From the cell containing the given text, extract its center point as (x, y) coordinate. 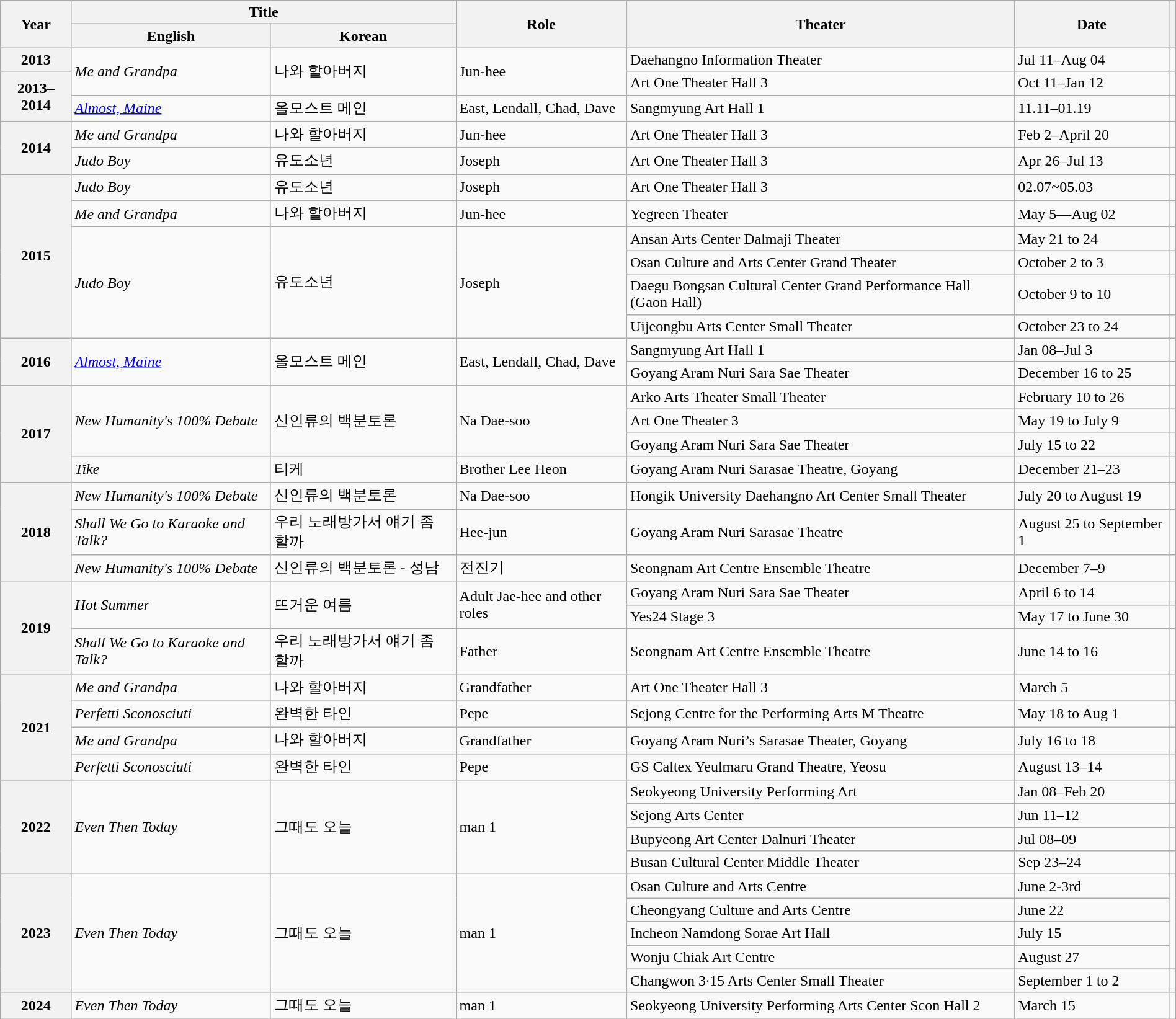
2016 (36, 362)
02.07~05.03 (1092, 187)
July 16 to 18 (1092, 741)
April 6 to 14 (1092, 593)
Brother Lee Heon (541, 469)
Apr 26–Jul 13 (1092, 161)
2017 (36, 434)
Sep 23–24 (1092, 863)
Seokyeong University Performing Arts Center Scon Hall 2 (820, 1006)
전진기 (541, 568)
Jul 08–09 (1092, 839)
Tike (171, 469)
Theater (820, 24)
February 10 to 26 (1092, 397)
October 23 to 24 (1092, 326)
May 21 to 24 (1092, 239)
May 19 to July 9 (1092, 421)
July 15 to 22 (1092, 444)
Title (264, 12)
Father (541, 651)
Osan Culture and Arts Centre (820, 886)
Wonju Chiak Art Centre (820, 957)
June 2-3rd (1092, 886)
Bupyeong Art Center Dalnuri Theater (820, 839)
August 13–14 (1092, 767)
2022 (36, 827)
2021 (36, 727)
Arko Arts Theater Small Theater (820, 397)
Yegreen Theater (820, 213)
Daehangno Information Theater (820, 60)
December 21–23 (1092, 469)
Role (541, 24)
Goyang Aram Nuri Sarasae Theatre (820, 532)
Goyang Aram Nuri’s Sarasae Theater, Goyang (820, 741)
11.11–01.19 (1092, 108)
2024 (36, 1006)
Feb 2–April 20 (1092, 135)
2018 (36, 532)
October 9 to 10 (1092, 294)
Changwon 3·15 Arts Center Small Theater (820, 981)
June 14 to 16 (1092, 651)
June 22 (1092, 910)
December 7–9 (1092, 568)
December 16 to 25 (1092, 373)
Hot Summer (171, 605)
Jul 11–Aug 04 (1092, 60)
Sejong Centre for the Performing Arts M Theatre (820, 714)
Jan 08–Feb 20 (1092, 792)
2015 (36, 256)
Busan Cultural Center Middle Theater (820, 863)
Year (36, 24)
Hongik University Daehangno Art Center Small Theater (820, 496)
Oct 11–Jan 12 (1092, 83)
Incheon Namdong Sorae Art Hall (820, 933)
Korean (363, 36)
Art One Theater 3 (820, 421)
Date (1092, 24)
Uijeongbu Arts Center Small Theater (820, 326)
2013 (36, 60)
Goyang Aram Nuri Sarasae Theatre, Goyang (820, 469)
May 17 to June 30 (1092, 616)
신인류의 백분토론 - 성남 (363, 568)
2019 (36, 628)
GS Caltex Yeulmaru Grand Theatre, Yeosu (820, 767)
September 1 to 2 (1092, 981)
Jun 11–12 (1092, 816)
March 5 (1092, 687)
Adult Jae-hee and other roles (541, 605)
2014 (36, 148)
August 25 to September 1 (1092, 532)
Hee-jun (541, 532)
Ansan Arts Center Dalmaji Theater (820, 239)
May 18 to Aug 1 (1092, 714)
Daegu Bongsan Cultural Center Grand Performance Hall (Gaon Hall) (820, 294)
2023 (36, 933)
티케 (363, 469)
뜨거운 여름 (363, 605)
Osan Culture and Arts Center Grand Theater (820, 262)
July 15 (1092, 933)
Sejong Arts Center (820, 816)
Seokyeong University Performing Art (820, 792)
Cheongyang Culture and Arts Centre (820, 910)
English (171, 36)
August 27 (1092, 957)
October 2 to 3 (1092, 262)
2013–2014 (36, 97)
May 5—Aug 02 (1092, 213)
July 20 to August 19 (1092, 496)
March 15 (1092, 1006)
Jan 08–Jul 3 (1092, 350)
Yes24 Stage 3 (820, 616)
